Return [x, y] of the center of cell containing provided text 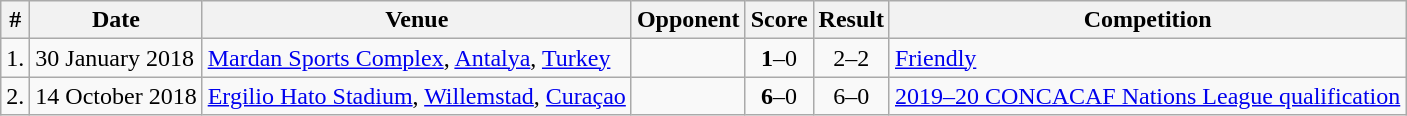
Friendly [1147, 58]
14 October 2018 [116, 96]
# [16, 20]
Competition [1147, 20]
2019–20 CONCACAF Nations League qualification [1147, 96]
Ergilio Hato Stadium, Willemstad, Curaçao [416, 96]
1–0 [779, 58]
Mardan Sports Complex, Antalya, Turkey [416, 58]
2. [16, 96]
30 January 2018 [116, 58]
Venue [416, 20]
2–2 [851, 58]
Opponent [688, 20]
Score [779, 20]
1. [16, 58]
Date [116, 20]
Result [851, 20]
